Return [X, Y] of the center of cell containing provided text 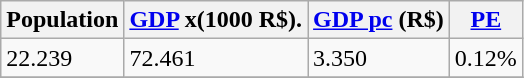
GDP x(1000 R$). [216, 20]
GDP pc (R$) [379, 20]
PE [486, 20]
Population [62, 20]
3.350 [379, 58]
72.461 [216, 58]
0.12% [486, 58]
22.239 [62, 58]
